Scan for the cell matching the given text and deliver its (x, y) coordinate at center. 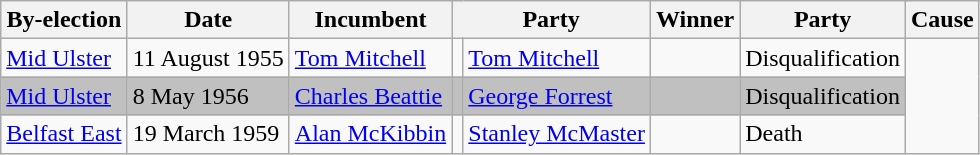
By-election (64, 20)
Incumbent (370, 20)
Belfast East (64, 134)
Charles Beattie (370, 96)
8 May 1956 (208, 96)
19 March 1959 (208, 134)
Death (823, 134)
Stanley McMaster (557, 134)
Winner (694, 20)
Date (208, 20)
11 August 1955 (208, 58)
Cause (942, 20)
George Forrest (557, 96)
Alan McKibbin (370, 134)
